Search for the cell housing the specified text and yield its (X, Y) center coordinate. 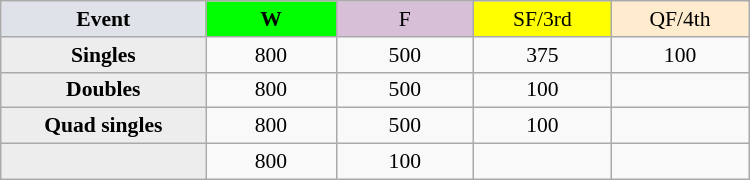
Event (104, 19)
F (405, 19)
375 (543, 55)
Singles (104, 55)
QF/4th (680, 19)
SF/3rd (543, 19)
Quad singles (104, 126)
Doubles (104, 90)
W (271, 19)
